From the cell containing the given text, extract its center point as (x, y) coordinate. 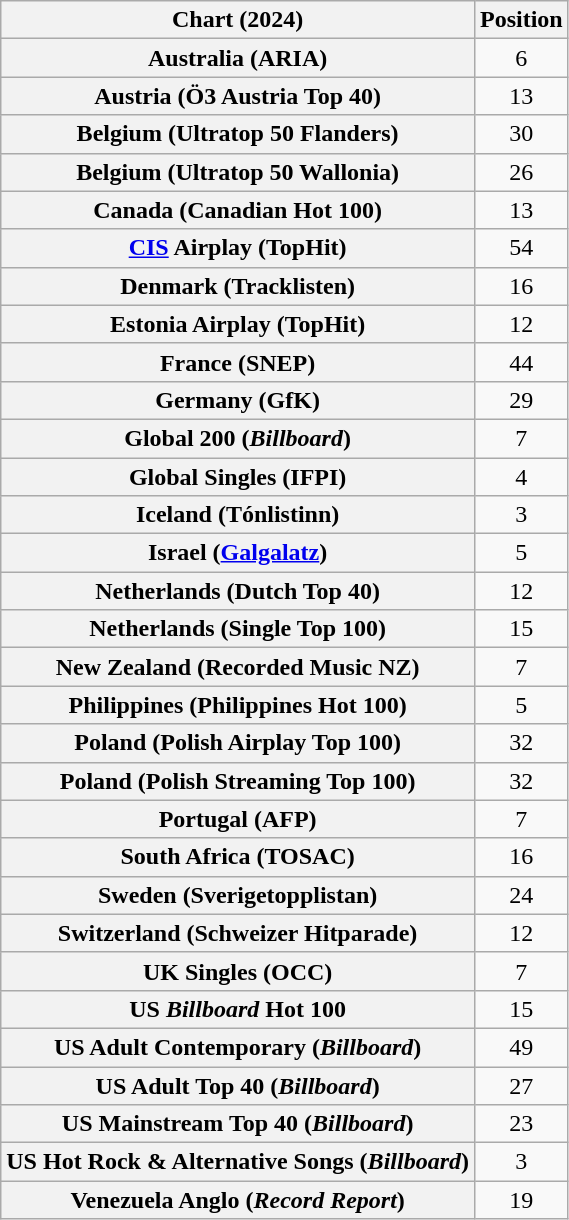
27 (521, 1085)
Poland (Polish Airplay Top 100) (238, 743)
Israel (Galgalatz) (238, 553)
New Zealand (Recorded Music NZ) (238, 667)
Canada (Canadian Hot 100) (238, 210)
54 (521, 248)
30 (521, 134)
26 (521, 172)
Venezuela Anglo (Record Report) (238, 1200)
France (SNEP) (238, 362)
US Billboard Hot 100 (238, 1009)
CIS Airplay (TopHit) (238, 248)
Netherlands (Dutch Top 40) (238, 591)
US Hot Rock & Alternative Songs (Billboard) (238, 1162)
South Africa (TOSAC) (238, 857)
24 (521, 895)
US Mainstream Top 40 (Billboard) (238, 1124)
US Adult Contemporary (Billboard) (238, 1047)
23 (521, 1124)
Global Singles (IFPI) (238, 477)
Philippines (Philippines Hot 100) (238, 705)
19 (521, 1200)
6 (521, 58)
UK Singles (OCC) (238, 971)
Sweden (Sverigetopplistan) (238, 895)
Australia (ARIA) (238, 58)
Estonia Airplay (TopHit) (238, 324)
29 (521, 400)
Austria (Ö3 Austria Top 40) (238, 96)
Iceland (Tónlistinn) (238, 515)
Chart (2024) (238, 20)
Denmark (Tracklisten) (238, 286)
Netherlands (Single Top 100) (238, 629)
Belgium (Ultratop 50 Wallonia) (238, 172)
Global 200 (Billboard) (238, 438)
Position (521, 20)
Switzerland (Schweizer Hitparade) (238, 933)
44 (521, 362)
4 (521, 477)
US Adult Top 40 (Billboard) (238, 1085)
Poland (Polish Streaming Top 100) (238, 781)
Germany (GfK) (238, 400)
49 (521, 1047)
Portugal (AFP) (238, 819)
Belgium (Ultratop 50 Flanders) (238, 134)
